Find where the given text appears and provide that cell's center as [x, y] coordinate. 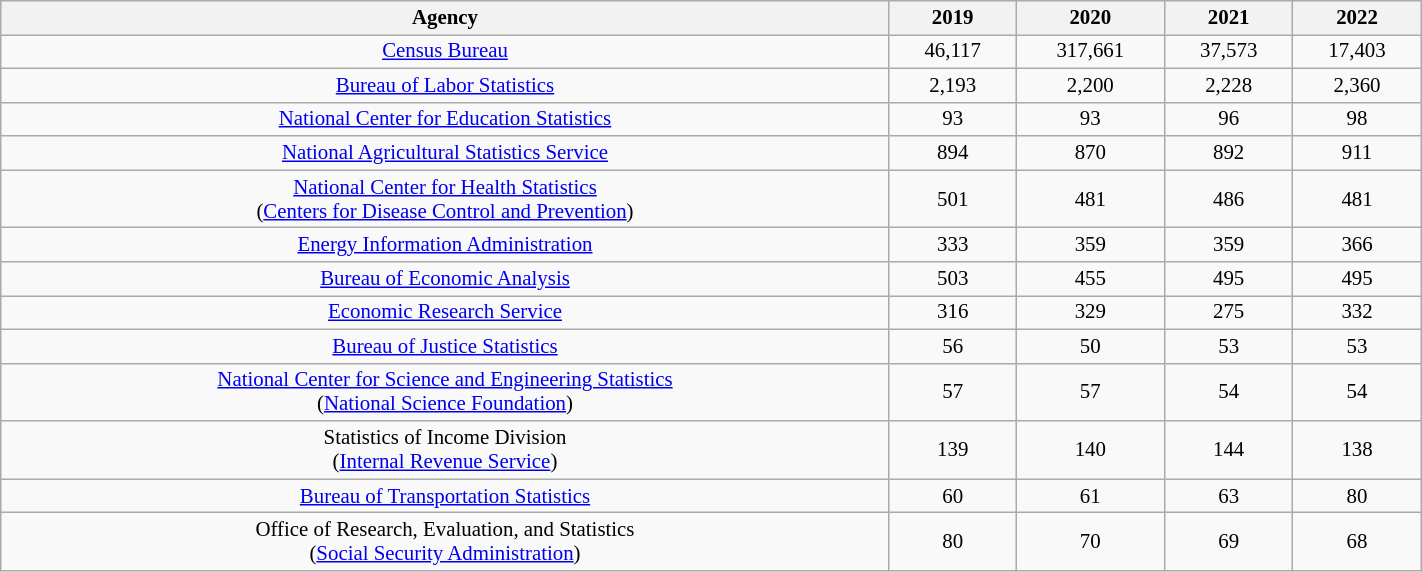
98 [1357, 119]
68 [1357, 542]
2022 [1357, 18]
60 [952, 496]
892 [1228, 153]
317,661 [1090, 51]
63 [1228, 496]
894 [952, 153]
National Center for Health Statistics(Centers for Disease Control and Prevention) [445, 199]
139 [952, 450]
70 [1090, 542]
2021 [1228, 18]
2020 [1090, 18]
2,360 [1357, 85]
National Center for Science and Engineering Statistics(National Science Foundation) [445, 392]
503 [952, 279]
140 [1090, 450]
69 [1228, 542]
National Agricultural Statistics Service [445, 153]
870 [1090, 153]
National Center for Education Statistics [445, 119]
333 [952, 245]
144 [1228, 450]
Bureau of Labor Statistics [445, 85]
316 [952, 312]
455 [1090, 279]
56 [952, 346]
138 [1357, 450]
Bureau of Economic Analysis [445, 279]
501 [952, 199]
486 [1228, 199]
Agency [445, 18]
2,200 [1090, 85]
Office of Research, Evaluation, and Statistics(Social Security Administration) [445, 542]
Bureau of Transportation Statistics [445, 496]
366 [1357, 245]
911 [1357, 153]
Economic Research Service [445, 312]
329 [1090, 312]
96 [1228, 119]
46,117 [952, 51]
2,193 [952, 85]
37,573 [1228, 51]
2,228 [1228, 85]
50 [1090, 346]
Census Bureau [445, 51]
Statistics of Income Division(Internal Revenue Service) [445, 450]
275 [1228, 312]
332 [1357, 312]
61 [1090, 496]
Energy Information Administration [445, 245]
17,403 [1357, 51]
Bureau of Justice Statistics [445, 346]
2019 [952, 18]
